Extract the (X, Y) coordinate from the center of the cell holding the provided text.  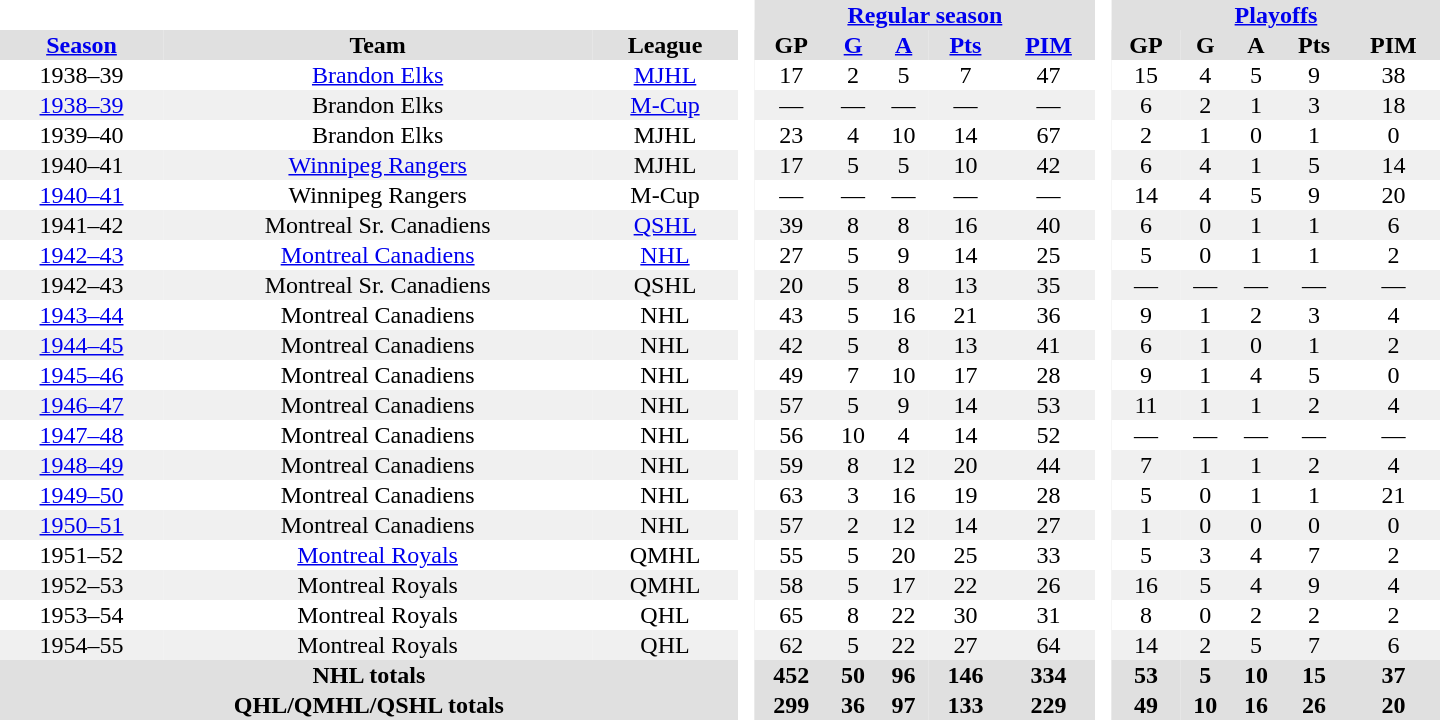
1951–52 (82, 555)
62 (792, 645)
1949–50 (82, 495)
39 (792, 225)
41 (1048, 345)
NHL totals (369, 675)
55 (792, 555)
133 (966, 705)
44 (1048, 465)
Season (82, 45)
1943–44 (82, 315)
31 (1048, 615)
18 (1394, 105)
65 (792, 615)
1945–46 (82, 375)
50 (854, 675)
58 (792, 585)
QHL/QMHL/QSHL totals (369, 705)
1946–47 (82, 405)
1948–49 (82, 465)
23 (792, 135)
40 (1048, 225)
37 (1394, 675)
146 (966, 675)
1939–40 (82, 135)
334 (1048, 675)
1953–54 (82, 615)
1947–48 (82, 435)
19 (966, 495)
63 (792, 495)
1952–53 (82, 585)
38 (1394, 75)
1950–51 (82, 525)
11 (1146, 405)
56 (792, 435)
59 (792, 465)
1954–55 (82, 645)
43 (792, 315)
67 (1048, 135)
97 (904, 705)
299 (792, 705)
64 (1048, 645)
1944–45 (82, 345)
Playoffs (1276, 15)
229 (1048, 705)
Team (378, 45)
33 (1048, 555)
47 (1048, 75)
30 (966, 615)
52 (1048, 435)
35 (1048, 285)
1941–42 (82, 225)
Regular season (925, 15)
96 (904, 675)
452 (792, 675)
League (665, 45)
